Detect which cell encompasses the target text, then output its (x, y) center coordinate. 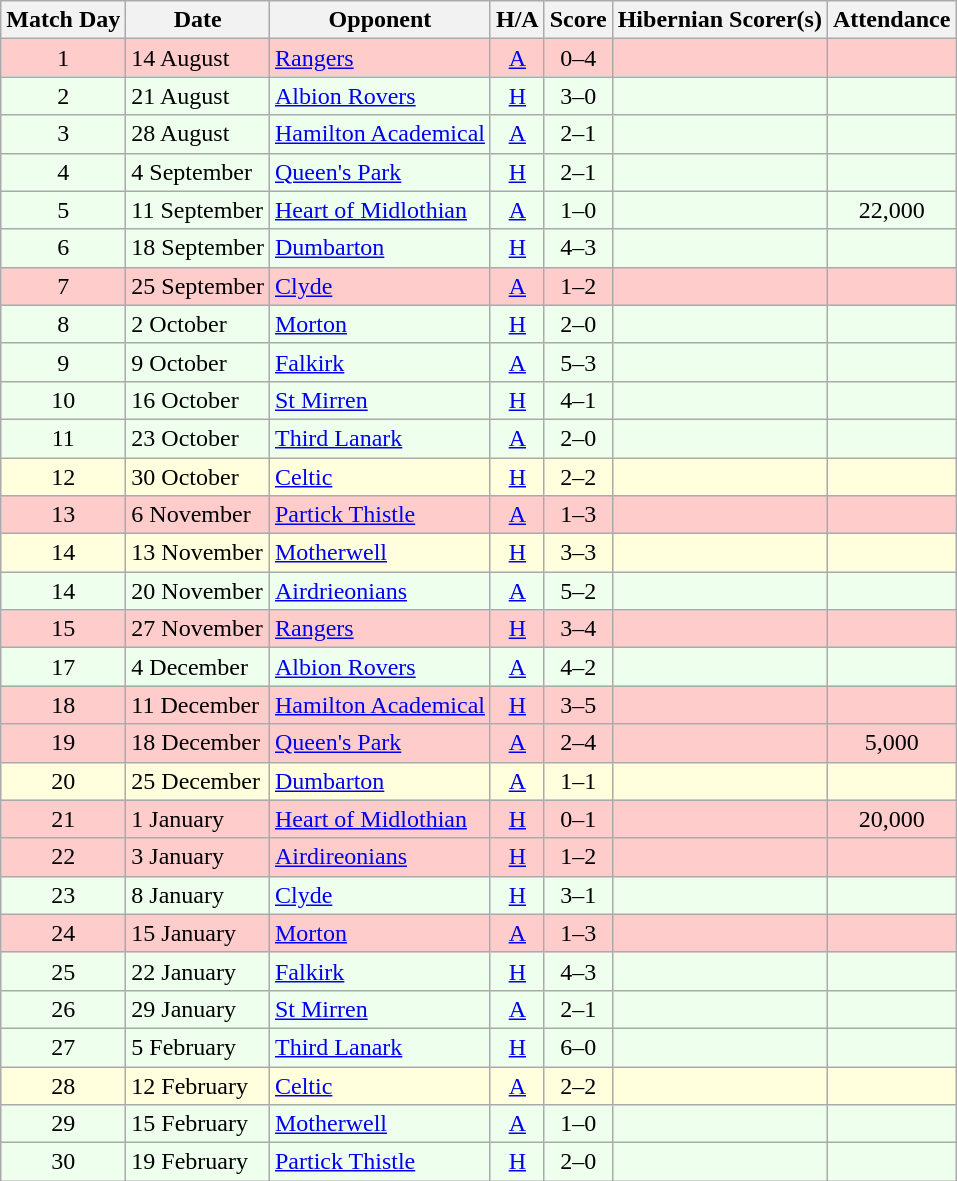
20 (64, 781)
24 (64, 933)
15 (64, 629)
1 (64, 58)
11 December (198, 705)
15 February (198, 1124)
4–1 (578, 400)
6 (64, 248)
8 January (198, 895)
13 November (198, 553)
9 (64, 362)
3–0 (578, 96)
21 August (198, 96)
19 (64, 743)
Match Day (64, 20)
20,000 (891, 819)
14 August (198, 58)
29 (64, 1124)
25 December (198, 781)
Score (578, 20)
Opponent (380, 20)
3 January (198, 857)
13 (64, 515)
21 (64, 819)
5–2 (578, 591)
25 (64, 971)
16 October (198, 400)
Airdireonians (380, 857)
Date (198, 20)
3–5 (578, 705)
4 December (198, 667)
10 (64, 400)
2 October (198, 324)
11 September (198, 210)
5 (64, 210)
5–3 (578, 362)
4 (64, 172)
1–1 (578, 781)
27 (64, 1047)
4–2 (578, 667)
22 January (198, 971)
23 (64, 895)
1 January (198, 819)
19 February (198, 1162)
30 October (198, 477)
18 December (198, 743)
0–1 (578, 819)
6–0 (578, 1047)
11 (64, 438)
4 September (198, 172)
9 October (198, 362)
18 (64, 705)
5 February (198, 1047)
3–1 (578, 895)
2 (64, 96)
28 (64, 1085)
2–4 (578, 743)
28 August (198, 134)
26 (64, 1009)
12 (64, 477)
5,000 (891, 743)
Airdrieonians (380, 591)
17 (64, 667)
27 November (198, 629)
Attendance (891, 20)
8 (64, 324)
3–4 (578, 629)
3 (64, 134)
18 September (198, 248)
15 January (198, 933)
29 January (198, 1009)
22 (64, 857)
20 November (198, 591)
12 February (198, 1085)
0–4 (578, 58)
H/A (517, 20)
6 November (198, 515)
22,000 (891, 210)
7 (64, 286)
3–3 (578, 553)
25 September (198, 286)
Hibernian Scorer(s) (720, 20)
23 October (198, 438)
30 (64, 1162)
